Find where the given text appears and provide that cell's center as (X, Y) coordinate. 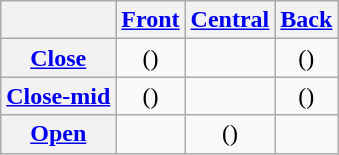
Open (58, 134)
Back (306, 20)
Close-mid (58, 96)
Front (150, 20)
Central (230, 20)
Close (58, 58)
